Scan for the cell matching the given text and deliver its (x, y) coordinate at center. 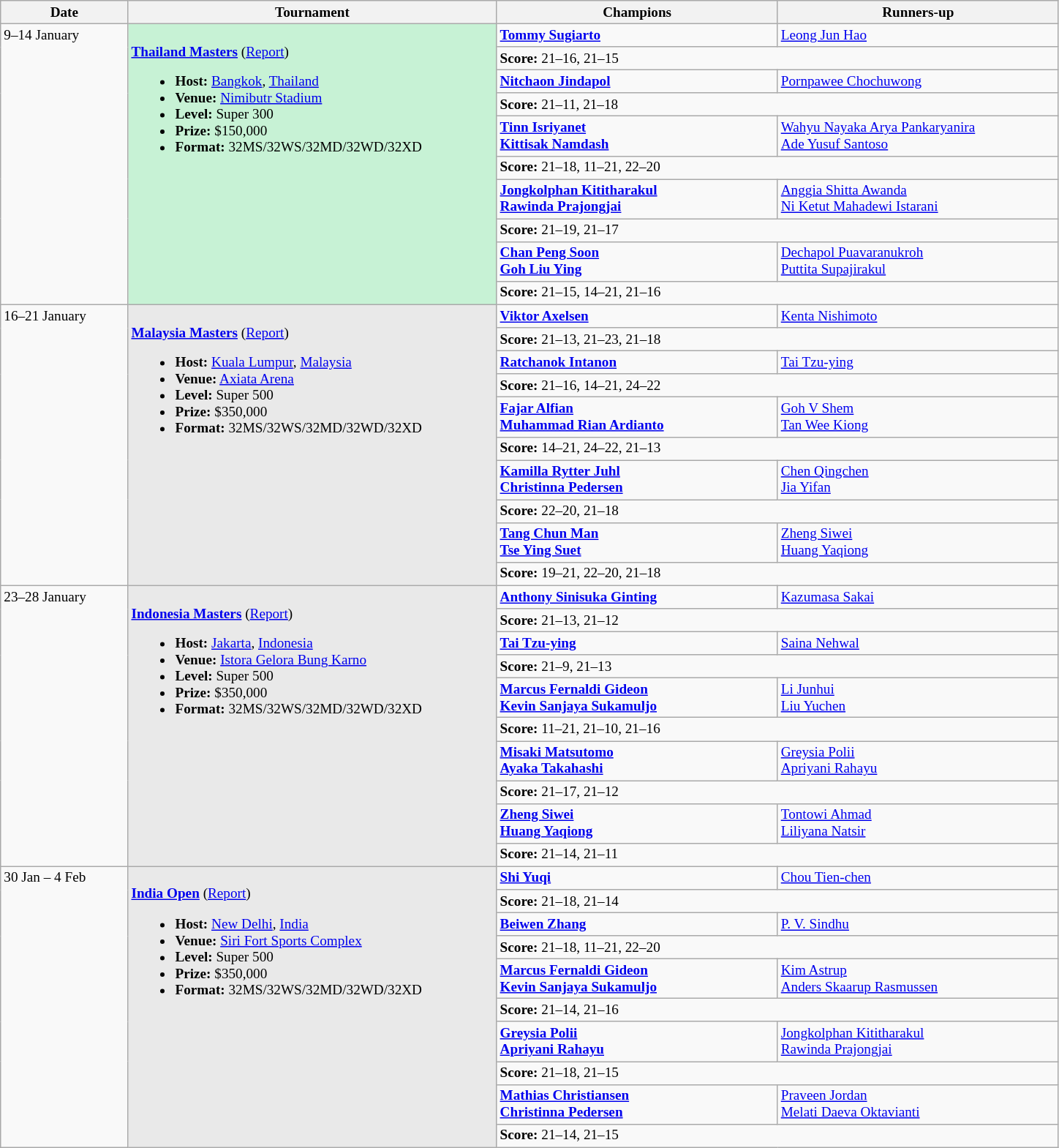
Runners-up (918, 12)
Tinn Isriyanet Kittisak Namdash (637, 136)
9–14 January (64, 164)
Date (64, 12)
Score: 21–19, 21–17 (777, 230)
Tang Chun Man Tse Ying Suet (637, 542)
P. V. Sindhu (918, 924)
Kamilla Rytter Juhl Christinna Pedersen (637, 479)
Li Junhui Liu Yuchen (918, 698)
Anggia Shitta Awanda Ni Ketut Mahadewi Istarani (918, 199)
Misaki Matsutomo Ayaka Takahashi (637, 760)
Leong Jun Hao (918, 35)
Score: 21–16, 14–21, 24–22 (777, 386)
Kazumasa Sakai (918, 597)
Score: 21–18, 21–15 (777, 1073)
Dechapol Puavaranukroh Puttita Supajirakul (918, 261)
Champions (637, 12)
Fajar Alfian Muhammad Rian Ardianto (637, 417)
Kenta Nishimoto (918, 316)
Chou Tien-chen (918, 878)
Score: 21–17, 21–12 (777, 792)
Score: 21–15, 14–21, 21–16 (777, 293)
23–28 January (64, 726)
Score: 21–14, 21–16 (777, 1010)
Tommy Sugiarto (637, 35)
Malaysia Masters (Report)Host: Kuala Lumpur, MalaysiaVenue: Axiata ArenaLevel: Super 500Prize: $350,000Format: 32MS/32WS/32MD/32WD/32XD (312, 445)
Pornpawee Chochuwong (918, 81)
Wahyu Nayaka Arya Pankaryanira Ade Yusuf Santoso (918, 136)
Score: 21–14, 21–15 (777, 1136)
India Open (Report)Host: New Delhi, IndiaVenue: Siri Fort Sports ComplexLevel: Super 500Prize: $350,000Format: 32MS/32WS/32MD/32WD/32XD (312, 1007)
Score: 21–11, 21–18 (777, 105)
Tontowi Ahmad Liliyana Natsir (918, 823)
Score: 19–21, 22–20, 21–18 (777, 574)
Nitchaon Jindapol (637, 81)
Beiwen Zhang (637, 924)
Praveen Jordan Melati Daeva Oktavianti (918, 1104)
Saina Nehwal (918, 643)
Score: 11–21, 21–10, 21–16 (777, 729)
Score: 21–13, 21–23, 21–18 (777, 339)
Goh V Shem Tan Wee Kiong (918, 417)
Score: 22–20, 21–18 (777, 511)
Shi Yuqi (637, 878)
Thailand Masters (Report)Host: Bangkok, ThailandVenue: Nimibutr StadiumLevel: Super 300Prize: $150,000Format: 32MS/32WS/32MD/32WD/32XD (312, 164)
Score: 21–13, 21–12 (777, 620)
Score: 21–16, 21–15 (777, 59)
Viktor Axelsen (637, 316)
Chen Qingchen Jia Yifan (918, 479)
Score: 21–9, 21–13 (777, 667)
Anthony Sinisuka Ginting (637, 597)
Kim Astrup Anders Skaarup Rasmussen (918, 978)
Score: 21–14, 21–11 (777, 855)
Chan Peng Soon Goh Liu Ying (637, 261)
30 Jan – 4 Feb (64, 1007)
Tournament (312, 12)
Score: 14–21, 24–22, 21–13 (777, 449)
Score: 21–18, 21–14 (777, 901)
Indonesia Masters (Report)Host: Jakarta, IndonesiaVenue: Istora Gelora Bung KarnoLevel: Super 500Prize: $350,000Format: 32MS/32WS/32MD/32WD/32XD (312, 726)
Ratchanok Intanon (637, 362)
16–21 January (64, 445)
Mathias Christiansen Christinna Pedersen (637, 1104)
